Identify which cell holds the provided text, then report its (x, y) central coordinate. 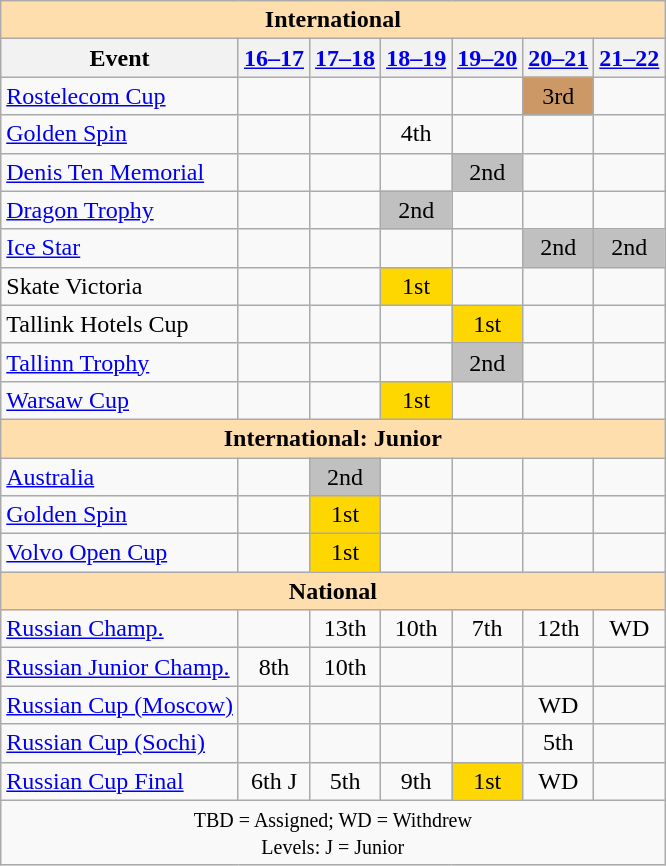
4th (416, 134)
8th (274, 667)
Dragon Trophy (120, 210)
9th (416, 781)
Russian Cup Final (120, 781)
17–18 (346, 58)
19–20 (488, 58)
18–19 (416, 58)
Denis Ten Memorial (120, 172)
International: Junior (333, 438)
Skate Victoria (120, 286)
Volvo Open Cup (120, 553)
21–22 (630, 58)
Tallink Hotels Cup (120, 324)
13th (346, 629)
Australia (120, 477)
Russian Champ. (120, 629)
Tallinn Trophy (120, 362)
Russian Junior Champ. (120, 667)
National (333, 591)
TBD = Assigned; WD = WithdrewLevels: J = Junior (333, 832)
Warsaw Cup (120, 400)
3rd (558, 96)
International (333, 20)
6th J (274, 781)
Russian Cup (Sochi) (120, 743)
12th (558, 629)
Rostelecom Cup (120, 96)
Ice Star (120, 248)
20–21 (558, 58)
Russian Cup (Moscow) (120, 705)
16–17 (274, 58)
7th (488, 629)
Event (120, 58)
